Provide the (x, y) coordinate of the cell's center where the given text is located.  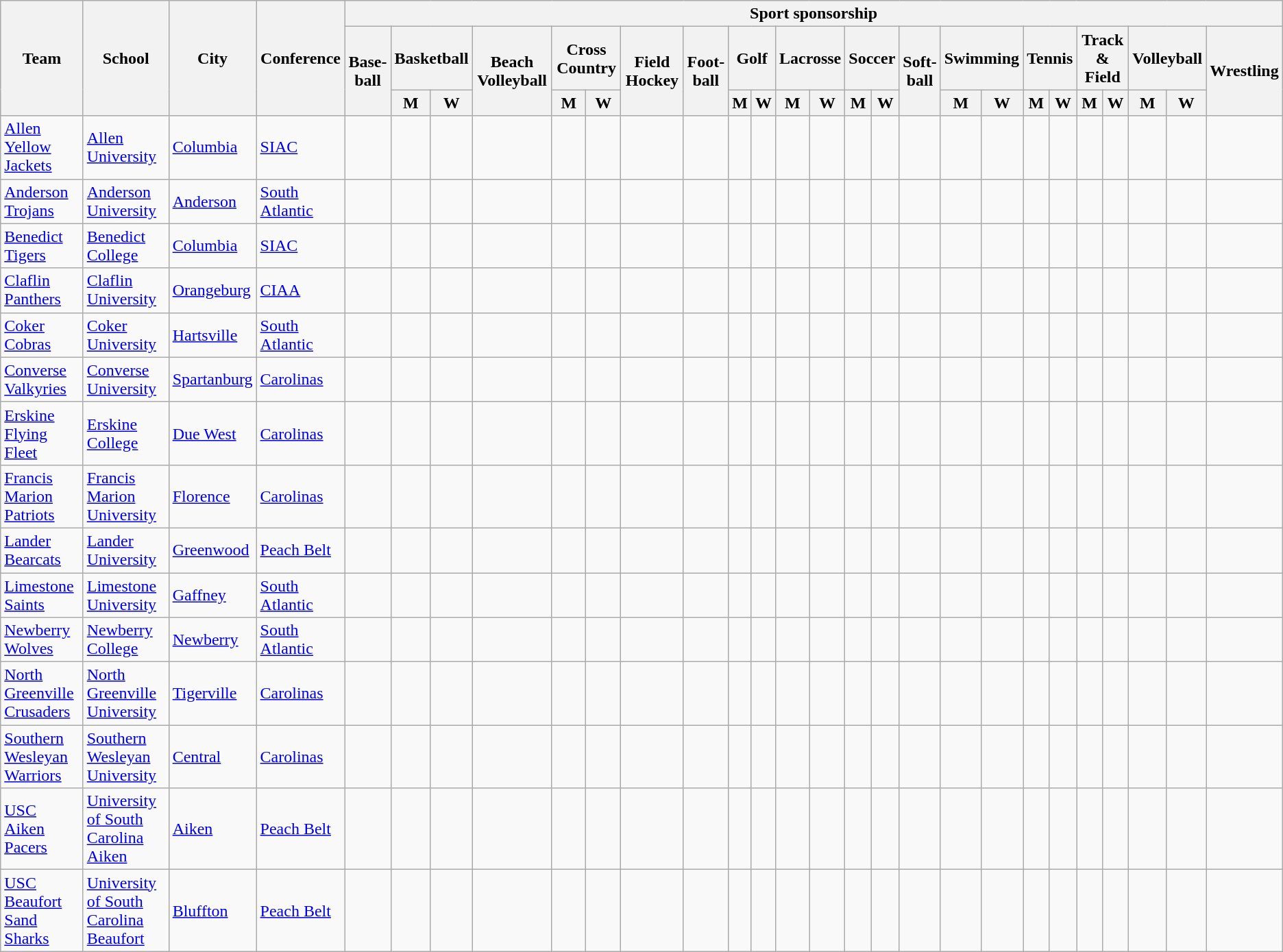
Claflin University (126, 291)
Francis Marion University (126, 496)
University of South Carolina Aiken (126, 829)
Southern Wesleyan University (126, 757)
Beach Volleyball (512, 71)
Track & Field (1103, 58)
Southern Wesleyan Warriors (42, 757)
Claflin Panthers (42, 291)
Allen University (126, 147)
Cross Country (587, 58)
Bluffton (212, 910)
USC Beaufort Sand Sharks (42, 910)
Benedict College (126, 245)
Erskine Flying Fleet (42, 433)
Erskine College (126, 433)
Tennis (1050, 58)
City (212, 58)
Converse Valkyries (42, 380)
School (126, 58)
Francis Marion Patriots (42, 496)
Gaffney (212, 595)
Anderson Trojans (42, 202)
Lacrosse (810, 58)
Converse University (126, 380)
Newberry College (126, 640)
Central (212, 757)
Limestone Saints (42, 595)
Foot-ball (706, 71)
Swimming (981, 58)
USC Aiken Pacers (42, 829)
Team (42, 58)
Basketball (432, 58)
Soccer (872, 58)
Lander University (126, 550)
Due West (212, 433)
CIAA (300, 291)
Anderson University (126, 202)
Greenwood (212, 550)
University of South Carolina Beaufort (126, 910)
Newberry (212, 640)
Limestone University (126, 595)
Soft-ball (920, 71)
North Greenville University (126, 694)
Newberry Wolves (42, 640)
Conference (300, 58)
Hartsville (212, 334)
Golf (753, 58)
Anderson (212, 202)
Aiken (212, 829)
Sport sponsorship (814, 14)
Allen Yellow Jackets (42, 147)
Tigerville (212, 694)
Spartanburg (212, 380)
Orangeburg (212, 291)
Florence (212, 496)
Lander Bearcats (42, 550)
Benedict Tigers (42, 245)
Base-ball (367, 71)
Volleyball (1168, 58)
North Greenville Crusaders (42, 694)
Wrestling (1245, 71)
Coker University (126, 334)
Coker Cobras (42, 334)
Field Hockey (652, 71)
